Provide the [X, Y] coordinate of the cell's center where the given text is located.  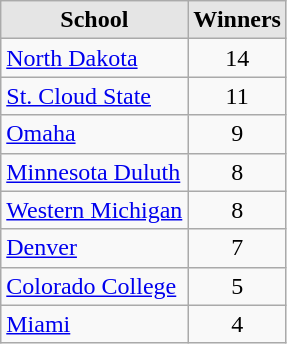
Winners [238, 20]
Western Michigan [94, 210]
Omaha [94, 134]
North Dakota [94, 58]
7 [238, 248]
School [94, 20]
14 [238, 58]
Miami [94, 324]
Colorado College [94, 286]
Minnesota Duluth [94, 172]
Denver [94, 248]
St. Cloud State [94, 96]
5 [238, 286]
4 [238, 324]
11 [238, 96]
9 [238, 134]
